From the cell containing the given text, extract its center point as [X, Y] coordinate. 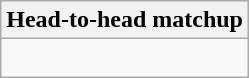
Head-to-head matchup [125, 20]
